Extract the [x, y] coordinate from the center of the cell holding the provided text.  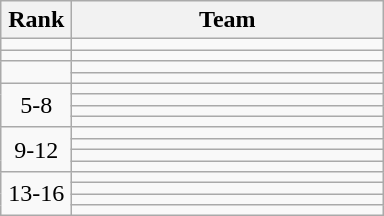
Rank [36, 20]
9-12 [36, 149]
Team [228, 20]
13-16 [36, 194]
5-8 [36, 105]
